Identify which cell holds the provided text, then report its (X, Y) central coordinate. 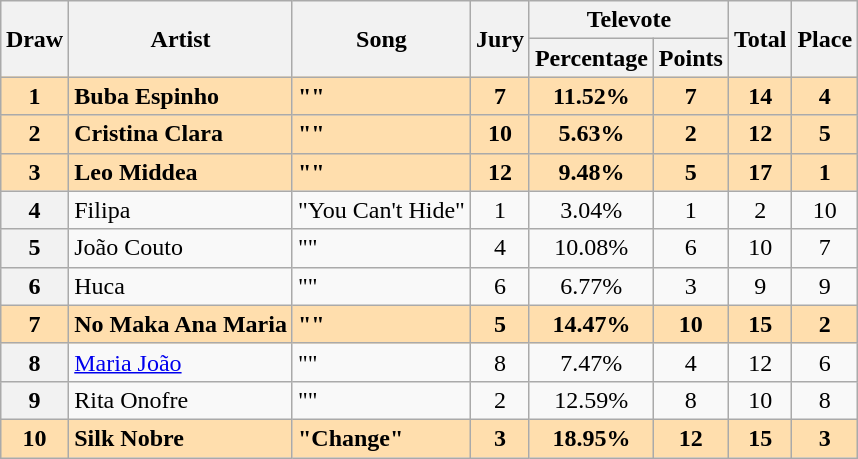
Artist (181, 39)
Rita Onofre (181, 400)
Maria João (181, 362)
3.04% (591, 210)
Huca (181, 286)
17 (760, 172)
"Change" (381, 438)
Percentage (591, 58)
Leo Middea (181, 172)
12.59% (591, 400)
Draw (34, 39)
Song (381, 39)
Place (825, 39)
Buba Espinho (181, 96)
18.95% (591, 438)
Filipa (181, 210)
Cristina Clara (181, 134)
No Maka Ana Maria (181, 324)
Jury (500, 39)
10.08% (591, 248)
Televote (628, 20)
Silk Nobre (181, 438)
6.77% (591, 286)
Points (690, 58)
14 (760, 96)
9.48% (591, 172)
11.52% (591, 96)
Total (760, 39)
"You Can't Hide" (381, 210)
7.47% (591, 362)
5.63% (591, 134)
14.47% (591, 324)
João Couto (181, 248)
